Extract the (x, y) coordinate from the center of the cell holding the provided text.  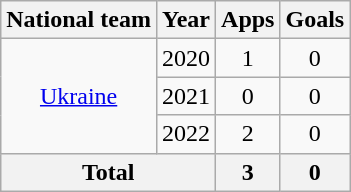
Apps (248, 20)
2020 (186, 58)
Goals (315, 20)
Year (186, 20)
1 (248, 58)
Ukraine (79, 96)
National team (79, 20)
3 (248, 172)
2 (248, 134)
Total (108, 172)
2022 (186, 134)
2021 (186, 96)
